For the text-containing cell, return its midpoint in (x, y) coordinate format. 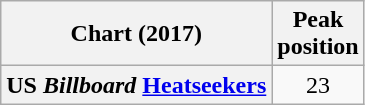
23 (318, 85)
Peakposition (318, 34)
Chart (2017) (136, 34)
US Billboard Heatseekers (136, 85)
